Return the (X, Y) coordinate for the center point of the cell that contains the specified text.  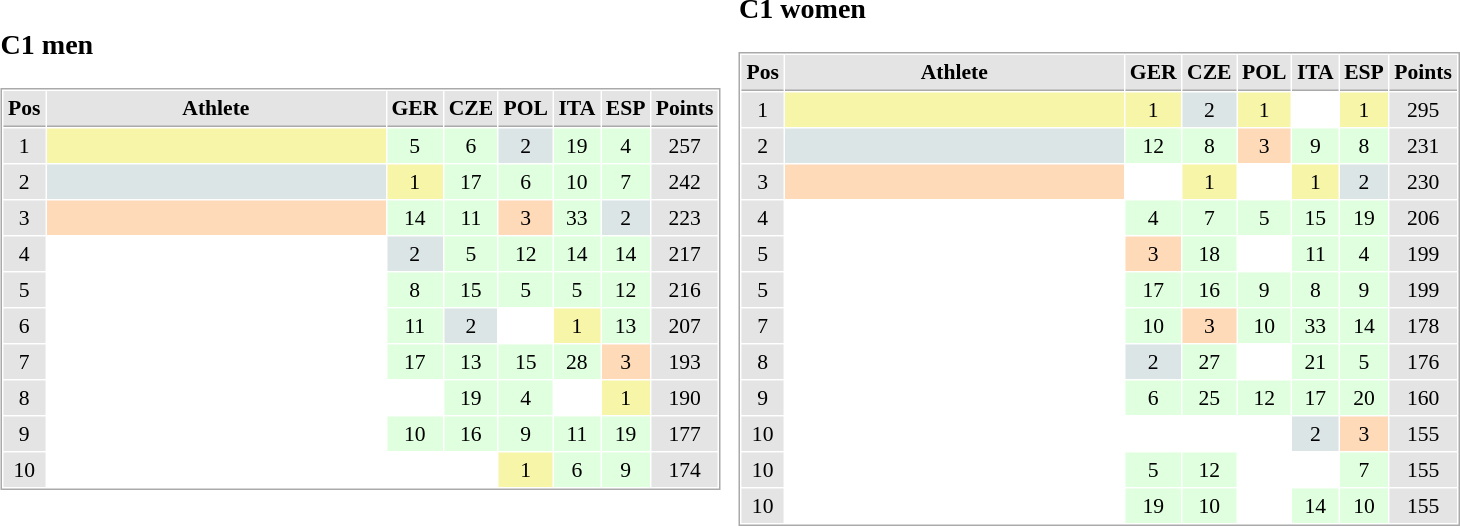
242 (684, 182)
177 (684, 434)
216 (684, 290)
160 (1424, 398)
190 (684, 398)
27 (1210, 362)
217 (684, 254)
25 (1210, 398)
207 (684, 326)
206 (1424, 218)
295 (1424, 110)
21 (1315, 362)
18 (1210, 254)
231 (1424, 146)
193 (684, 362)
257 (684, 146)
174 (684, 470)
28 (577, 362)
20 (1364, 398)
223 (684, 218)
176 (1424, 362)
230 (1424, 182)
178 (1424, 326)
